Scan for the cell matching the given text and deliver its (X, Y) coordinate at center. 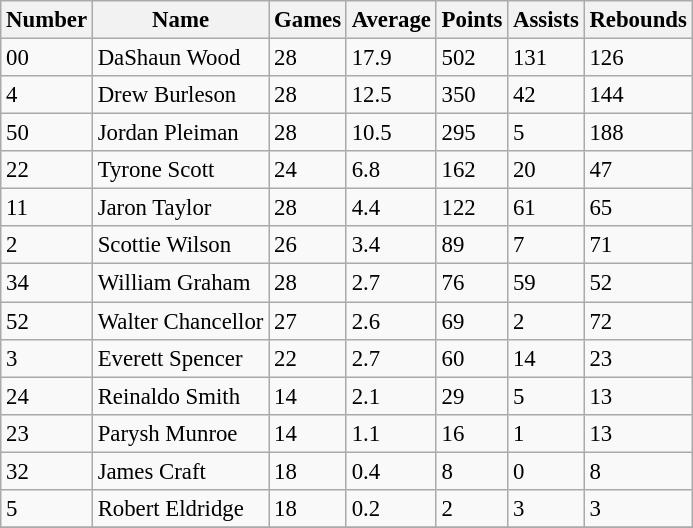
Number (47, 20)
00 (47, 58)
144 (638, 95)
Jordan Pleiman (180, 133)
17.9 (391, 58)
Walter Chancellor (180, 321)
Name (180, 20)
3.4 (391, 245)
1 (546, 433)
72 (638, 321)
Robert Eldridge (180, 509)
34 (47, 283)
1.1 (391, 433)
60 (472, 358)
Assists (546, 20)
47 (638, 170)
Scottie Wilson (180, 245)
89 (472, 245)
27 (308, 321)
6.8 (391, 170)
295 (472, 133)
20 (546, 170)
69 (472, 321)
0.2 (391, 509)
4.4 (391, 208)
James Craft (180, 471)
12.5 (391, 95)
0 (546, 471)
29 (472, 396)
131 (546, 58)
10.5 (391, 133)
Reinaldo Smith (180, 396)
DaShaun Wood (180, 58)
2.6 (391, 321)
Everett Spencer (180, 358)
Average (391, 20)
122 (472, 208)
Parysh Munroe (180, 433)
42 (546, 95)
11 (47, 208)
71 (638, 245)
188 (638, 133)
0.4 (391, 471)
502 (472, 58)
76 (472, 283)
Points (472, 20)
William Graham (180, 283)
350 (472, 95)
162 (472, 170)
4 (47, 95)
Tyrone Scott (180, 170)
Jaron Taylor (180, 208)
32 (47, 471)
16 (472, 433)
Games (308, 20)
2.1 (391, 396)
50 (47, 133)
126 (638, 58)
59 (546, 283)
26 (308, 245)
65 (638, 208)
7 (546, 245)
Rebounds (638, 20)
Drew Burleson (180, 95)
61 (546, 208)
